Provide the [X, Y] coordinate of the cell's center where the given text is located.  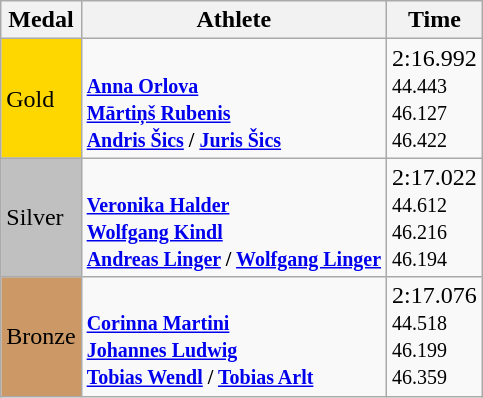
Gold [41, 98]
Athlete [234, 20]
2:16.992 44.443 46.127 46.422 [435, 98]
Veronika HalderWolfgang KindlAndreas Linger / Wolfgang Linger [234, 218]
Bronze [41, 336]
Anna OrlovaMārtiņš RubenisAndris Šics / Juris Šics [234, 98]
Silver [41, 218]
Corinna MartiniJohannes LudwigTobias Wendl / Tobias Arlt [234, 336]
Medal [41, 20]
Time [435, 20]
2:17.076 44.518 46.199 46.359 [435, 336]
2:17.022 44.612 46.216 46.194 [435, 218]
